Provide the [x, y] coordinate of the cell's center where the given text is located.  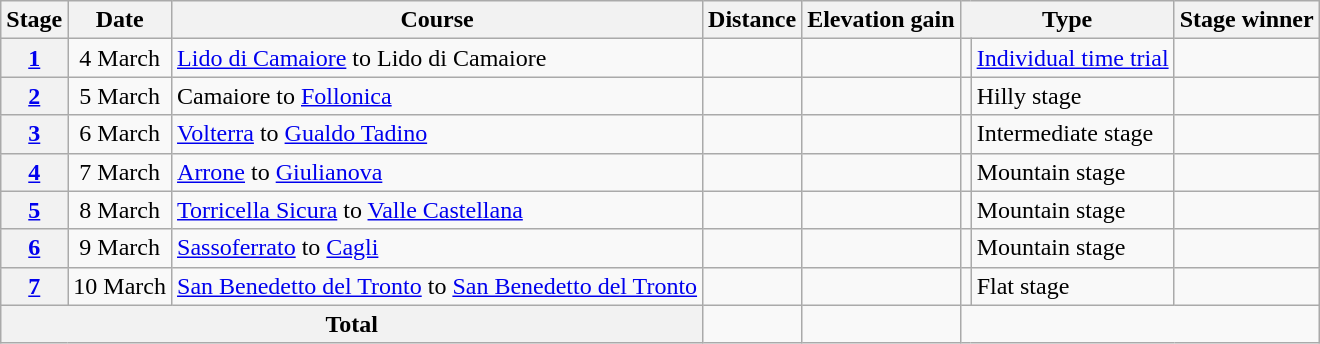
3 [34, 134]
Stage winner [1246, 20]
Volterra to Gualdo Tadino [438, 134]
10 March [120, 286]
4 [34, 172]
Total [352, 324]
7 [34, 286]
1 [34, 58]
9 March [120, 248]
Arrone to Giulianova [438, 172]
Lido di Camaiore to Lido di Camaiore [438, 58]
Stage [34, 20]
2 [34, 96]
Intermediate stage [1072, 134]
San Benedetto del Tronto to San Benedetto del Tronto [438, 286]
Flat stage [1072, 286]
5 [34, 210]
Camaiore to Follonica [438, 96]
Sassoferrato to Cagli [438, 248]
Hilly stage [1072, 96]
Elevation gain [881, 20]
Type [1067, 20]
Date [120, 20]
6 March [120, 134]
Torricella Sicura to Valle Castellana [438, 210]
7 March [120, 172]
Distance [752, 20]
Course [438, 20]
4 March [120, 58]
Individual time trial [1072, 58]
8 March [120, 210]
6 [34, 248]
5 March [120, 96]
